Detect which cell encompasses the target text, then output its (x, y) center coordinate. 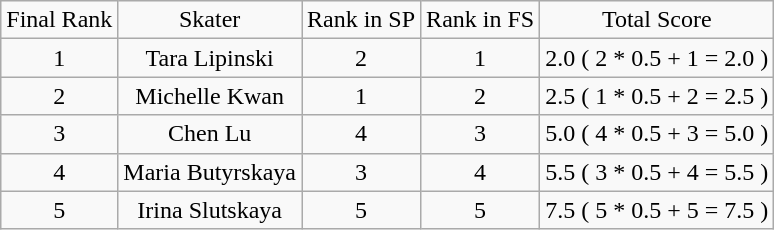
5.5 ( 3 * 0.5 + 4 = 5.5 ) (657, 172)
Irina Slutskaya (210, 210)
5.0 ( 4 * 0.5 + 3 = 5.0 ) (657, 134)
2.5 ( 1 * 0.5 + 2 = 2.5 ) (657, 96)
2.0 ( 2 * 0.5 + 1 = 2.0 ) (657, 58)
Rank in SP (362, 20)
Final Rank (60, 20)
Michelle Kwan (210, 96)
Tara Lipinski (210, 58)
7.5 ( 5 * 0.5 + 5 = 7.5 ) (657, 210)
Rank in FS (480, 20)
Skater (210, 20)
Maria Butyrskaya (210, 172)
Total Score (657, 20)
Chen Lu (210, 134)
